Find where the given text appears and provide that cell's center as [X, Y] coordinate. 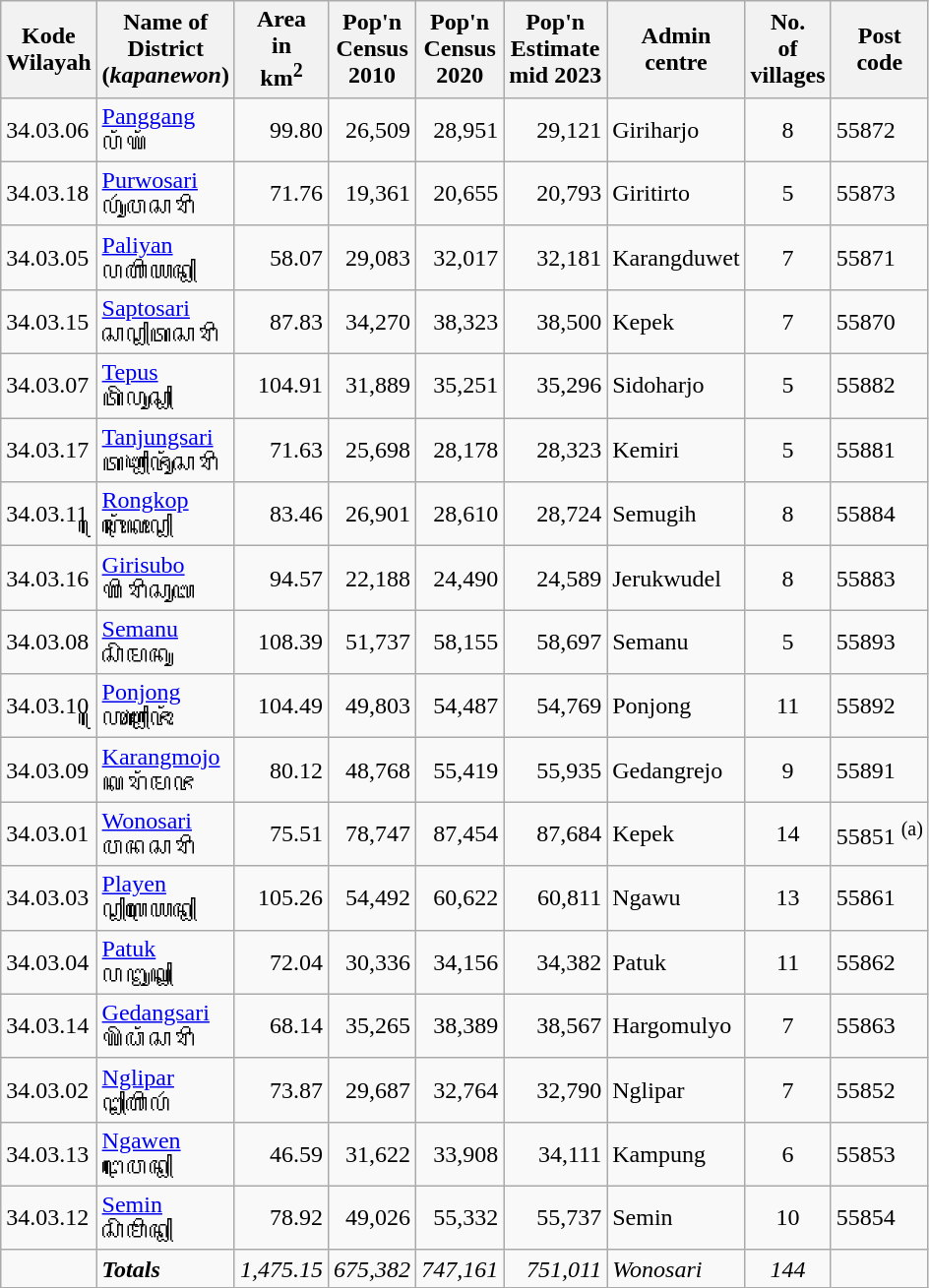
Pop'nEstimatemid 2023 [555, 49]
34.03.14 [49, 1025]
55884 [880, 514]
34.03.12 [49, 1218]
105.26 [281, 897]
Wonosariꦮꦤꦱꦫꦶ [165, 834]
54,769 [555, 706]
Semanu [676, 642]
87,684 [555, 834]
Kampung [676, 1153]
108.39 [281, 642]
Karangmojoꦏꦫꦁꦩꦗ [165, 769]
51,737 [372, 642]
20,655 [461, 193]
9 [787, 769]
55861 [880, 897]
55,935 [555, 769]
Paliyanꦥꦭꦶꦪꦤ꧀ [165, 258]
34.03.05 [49, 258]
Nglipar [676, 1090]
Purwosariꦥꦸꦂꦮꦱꦫꦶ [165, 193]
6 [787, 1153]
55871 [880, 258]
104.91 [281, 386]
Wonosari [676, 1268]
34.03.07 [49, 386]
60,622 [461, 897]
34,111 [555, 1153]
55851 (a) [880, 834]
34.03.16 [49, 579]
32,181 [555, 258]
13 [787, 897]
144 [787, 1268]
34.03.15 [49, 321]
675,382 [372, 1268]
Hargomulyo [676, 1025]
Name ofDistrict(kapanewon) [165, 49]
55863 [880, 1025]
55881 [880, 451]
28,724 [555, 514]
29,083 [372, 258]
55,332 [461, 1218]
747,161 [461, 1268]
Pop'nCensus2010 [372, 49]
55891 [880, 769]
55872 [880, 130]
94.57 [281, 579]
31,889 [372, 386]
33,908 [461, 1153]
20,793 [555, 193]
34.03.01 [49, 834]
Ngawu [676, 897]
54,492 [372, 897]
Area inkm2 [281, 49]
58,697 [555, 642]
34.03.03 [49, 897]
55,419 [461, 769]
25,698 [372, 451]
71.63 [281, 451]
Panggangꦥꦁꦒꦁ [165, 130]
73.87 [281, 1090]
Kemiri [676, 451]
Admincentre [676, 49]
49,026 [372, 1218]
751,011 [555, 1268]
No. ofvillages [787, 49]
80.12 [281, 769]
72.04 [281, 962]
28,323 [555, 451]
10 [787, 1218]
68.14 [281, 1025]
55854 [880, 1218]
22,188 [372, 579]
71.76 [281, 193]
34.03.17 [49, 451]
Giriharjo [676, 130]
Tanjungsariꦠꦚ꧀ꦗꦸꦁꦱꦫꦶ [165, 451]
30,336 [372, 962]
54,487 [461, 706]
Gedangrejo [676, 769]
29,687 [372, 1090]
34.03.13 [49, 1153]
Totals [165, 1268]
Semanuꦱꦼꦩꦤꦸ [165, 642]
1,475.15 [281, 1268]
24,589 [555, 579]
46.59 [281, 1153]
Patuk [676, 962]
87,454 [461, 834]
Ponjongꦥꦺꦴꦚ꧀ꦗꦺꦴꦁ [165, 706]
34,156 [461, 962]
29,121 [555, 130]
34.03.11 [49, 514]
60,811 [555, 897]
34.03.04 [49, 962]
28,951 [461, 130]
55,737 [555, 1218]
Postcode [880, 49]
55870 [880, 321]
75.51 [281, 834]
Sidoharjo [676, 386]
55882 [880, 386]
28,178 [461, 451]
31,622 [372, 1153]
34,270 [372, 321]
19,361 [372, 193]
28,610 [461, 514]
Kode Wilayah [49, 49]
Pop'nCensus2020 [461, 49]
34.03.06 [49, 130]
Seminꦱꦼꦩꦶꦤ꧀ [165, 1218]
58,155 [461, 642]
Karangduwet [676, 258]
34,382 [555, 962]
78.92 [281, 1218]
32,790 [555, 1090]
26,509 [372, 130]
Playenꦥ꧀ꦭꦪꦺꦤ꧀ [165, 897]
32,017 [461, 258]
Ngawenꦔꦮꦺꦤ꧀ [165, 1153]
99.80 [281, 130]
32,764 [461, 1090]
Rongkopꦫꦺꦴꦁꦏꦺꦴꦥ꧀ [165, 514]
55892 [880, 706]
83.46 [281, 514]
55873 [880, 193]
24,490 [461, 579]
38,567 [555, 1025]
87.83 [281, 321]
35,265 [372, 1025]
34.03.18 [49, 193]
14 [787, 834]
35,251 [461, 386]
34.03.02 [49, 1090]
Ponjong [676, 706]
49,803 [372, 706]
34.03.08 [49, 642]
38,389 [461, 1025]
38,500 [555, 321]
55883 [880, 579]
48,768 [372, 769]
55852 [880, 1090]
55893 [880, 642]
Girisuboꦒꦶꦫꦶꦱꦸꦧ [165, 579]
55853 [880, 1153]
35,296 [555, 386]
78,747 [372, 834]
104.49 [281, 706]
Giritirto [676, 193]
34.03.10 [49, 706]
Saptosariꦱꦥ꧀ꦠꦱꦫꦶ [165, 321]
Semin [676, 1218]
Tepusꦠꦼꦥꦸꦱ꧀ [165, 386]
Semugih [676, 514]
58.07 [281, 258]
34.03.09 [49, 769]
26,901 [372, 514]
Gedangsariꦒꦼꦣꦁꦱꦫꦶ [165, 1025]
Patukꦥꦛꦸꦏ꧀ [165, 962]
Jerukwudel [676, 579]
55862 [880, 962]
Ngliparꦔ꧀ꦭꦶꦥꦂ [165, 1090]
38,323 [461, 321]
